Capture the cell that displays the provided text and extract its [x, y] central coordinate. 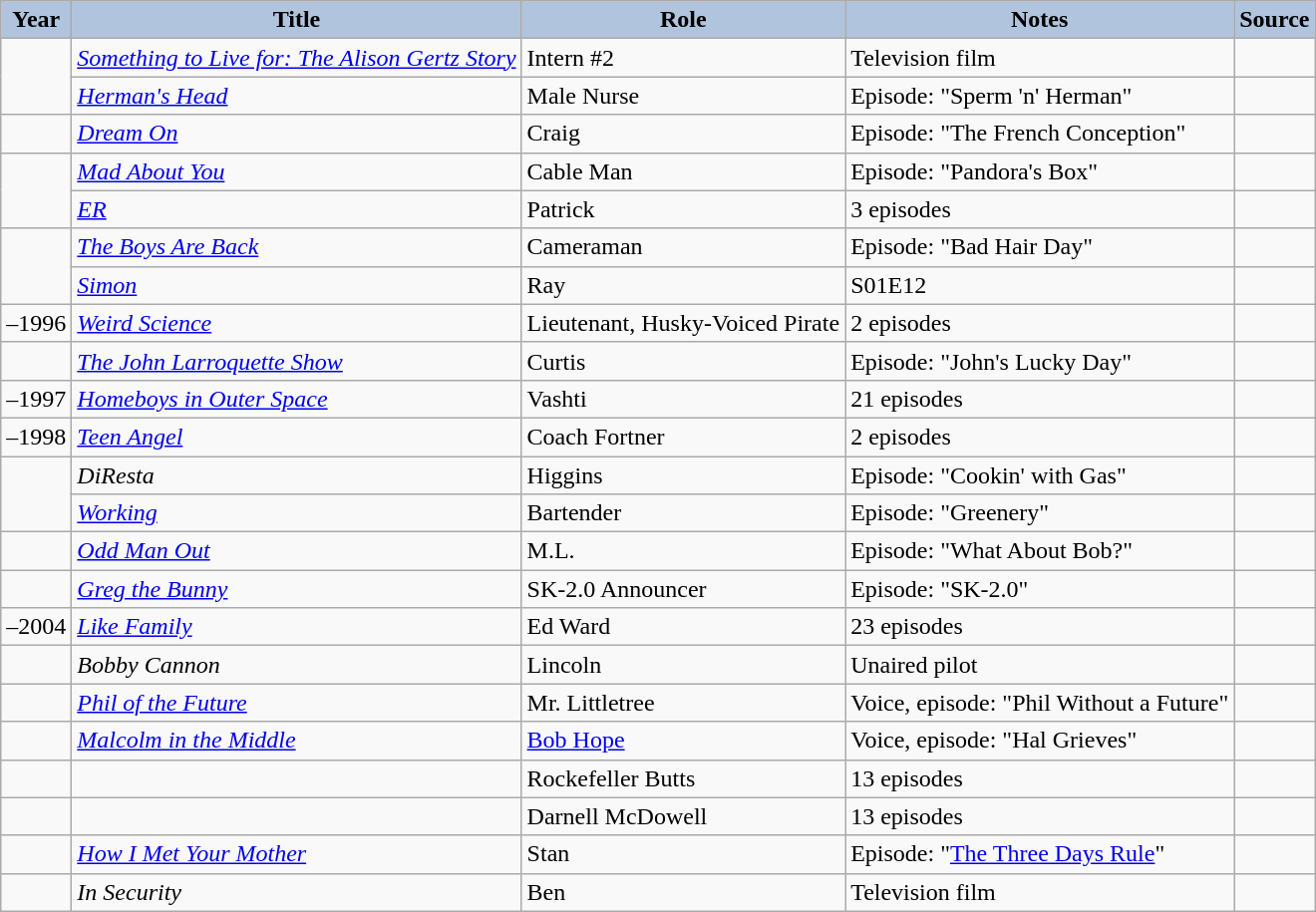
–1996 [36, 323]
How I Met Your Mother [297, 854]
M.L. [684, 551]
Title [297, 20]
Coach Fortner [684, 437]
Episode: "Greenery" [1040, 513]
–2004 [36, 627]
21 episodes [1040, 399]
Ed Ward [684, 627]
Notes [1040, 20]
SK-2.0 Announcer [684, 589]
Episode: "What About Bob?" [1040, 551]
Like Family [297, 627]
Bob Hope [684, 741]
Higgins [684, 475]
3 episodes [1040, 209]
Lincoln [684, 665]
Stan [684, 854]
Mr. Littletree [684, 703]
Odd Man Out [297, 551]
23 episodes [1040, 627]
Role [684, 20]
Episode: "John's Lucky Day" [1040, 361]
In Security [297, 892]
Patrick [684, 209]
Lieutenant, Husky-Voiced Pirate [684, 323]
Episode: "The Three Days Rule" [1040, 854]
Voice, episode: "Hal Grieves" [1040, 741]
Episode: "Pandora's Box" [1040, 171]
Episode: "Bad Hair Day" [1040, 247]
Greg the Bunny [297, 589]
Rockefeller Butts [684, 778]
Year [36, 20]
Intern #2 [684, 58]
Weird Science [297, 323]
–1997 [36, 399]
Simon [297, 285]
DiResta [297, 475]
Episode: "Sperm 'n' Herman" [1040, 96]
Teen Angel [297, 437]
Herman's Head [297, 96]
The John Larroquette Show [297, 361]
Ben [684, 892]
Mad About You [297, 171]
Episode: "The French Conception" [1040, 134]
Phil of the Future [297, 703]
–1998 [36, 437]
Male Nurse [684, 96]
Unaired pilot [1040, 665]
The Boys Are Back [297, 247]
Vashti [684, 399]
ER [297, 209]
Episode: "SK-2.0" [1040, 589]
Dream On [297, 134]
Cable Man [684, 171]
Bobby Cannon [297, 665]
Working [297, 513]
Ray [684, 285]
Episode: "Cookin' with Gas" [1040, 475]
Darnell McDowell [684, 816]
Cameraman [684, 247]
Source [1274, 20]
Curtis [684, 361]
Homeboys in Outer Space [297, 399]
S01E12 [1040, 285]
Bartender [684, 513]
Malcolm in the Middle [297, 741]
Something to Live for: The Alison Gertz Story [297, 58]
Voice, episode: "Phil Without a Future" [1040, 703]
Craig [684, 134]
